Locate the cell with the specified text and output its [x, y] center coordinate. 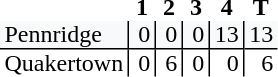
Quakertown [64, 63]
Pennridge [64, 35]
